Extract the [X, Y] coordinate from the center of the cell holding the provided text.  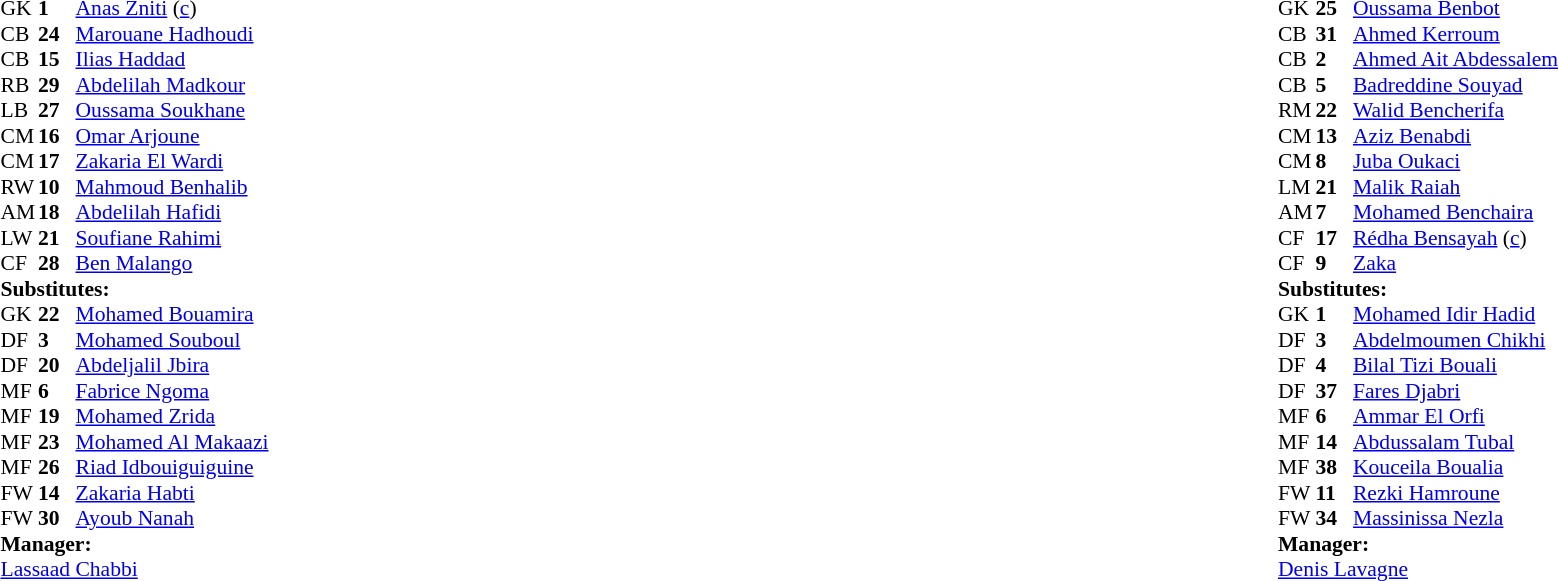
Badreddine Souyad [1456, 85]
18 [57, 213]
24 [57, 34]
Ammar El Orfi [1456, 417]
Omar Arjoune [172, 136]
Rédha Bensayah (c) [1456, 238]
23 [57, 442]
8 [1334, 161]
Malik Raiah [1456, 187]
RM [1297, 111]
Marouane Hadhoudi [172, 34]
LW [19, 238]
2 [1334, 59]
7 [1334, 213]
Walid Bencherifa [1456, 111]
Zakaria Habti [172, 493]
31 [1334, 34]
15 [57, 59]
11 [1334, 493]
34 [1334, 519]
Kouceila Boualia [1456, 467]
9 [1334, 263]
13 [1334, 136]
Ahmed Ait Abdessalem [1456, 59]
37 [1334, 391]
30 [57, 519]
Ilias Haddad [172, 59]
38 [1334, 467]
Mohamed Benchaira [1456, 213]
Massinissa Nezla [1456, 519]
10 [57, 187]
Ahmed Kerroum [1456, 34]
LM [1297, 187]
28 [57, 263]
Aziz Benabdi [1456, 136]
LB [19, 111]
19 [57, 417]
Fares Djabri [1456, 391]
Ayoub Nanah [172, 519]
Mohamed Souboul [172, 340]
Mohamed Bouamira [172, 315]
20 [57, 365]
Fabrice Ngoma [172, 391]
Ben Malango [172, 263]
Riad Idbouiguiguine [172, 467]
1 [1334, 315]
Mahmoud Benhalib [172, 187]
Mohamed Zrida [172, 417]
Oussama Soukhane [172, 111]
27 [57, 111]
Abdelilah Hafidi [172, 213]
Zaka [1456, 263]
Abdeljalil Jbira [172, 365]
Bilal Tizi Bouali [1456, 365]
5 [1334, 85]
Abdelmoumen Chikhi [1456, 340]
Rezki Hamroune [1456, 493]
Abdussalam Tubal [1456, 442]
Abdelilah Madkour [172, 85]
26 [57, 467]
Juba Oukaci [1456, 161]
4 [1334, 365]
RW [19, 187]
29 [57, 85]
RB [19, 85]
Soufiane Rahimi [172, 238]
Mohamed Idir Hadid [1456, 315]
16 [57, 136]
Mohamed Al Makaazi [172, 442]
Zakaria El Wardi [172, 161]
